Scan for the cell matching the given text and deliver its [X, Y] coordinate at center. 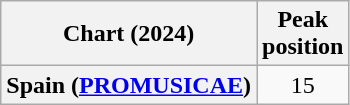
Chart (2024) [129, 34]
15 [303, 85]
Peakposition [303, 34]
Spain (PROMUSICAE) [129, 85]
